Determine the [X, Y] coordinate at the center of the cell enclosing the given text.  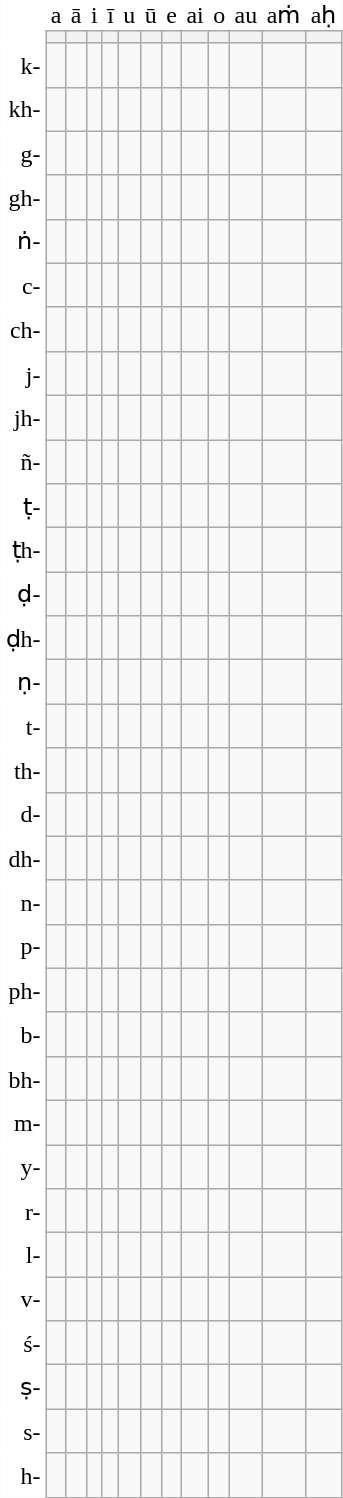
ṭ- [24, 506]
ai [196, 15]
kh- [24, 109]
ṇ- [24, 682]
c- [24, 285]
ū [150, 15]
u [130, 15]
s- [24, 1431]
o [218, 15]
ī [110, 15]
m- [24, 1123]
aḥ [324, 15]
ḍ- [24, 594]
h- [24, 1475]
bh- [24, 1079]
d- [24, 814]
au [246, 15]
n- [24, 902]
p- [24, 946]
ś- [24, 1343]
ṣ- [24, 1387]
gh- [24, 197]
j- [24, 374]
ṭh- [24, 550]
dh- [24, 858]
ph- [24, 990]
i [94, 15]
t- [24, 726]
ṅ- [24, 241]
a [56, 15]
e [171, 15]
th- [24, 770]
ch- [24, 329]
ñ- [24, 462]
ā [76, 15]
r- [24, 1211]
b- [24, 1034]
v- [24, 1299]
g- [24, 153]
jh- [24, 418]
y- [24, 1167]
ḍh- [24, 638]
l- [24, 1255]
k- [24, 65]
aṁ [284, 15]
